Capture the cell that displays the provided text and extract its [X, Y] central coordinate. 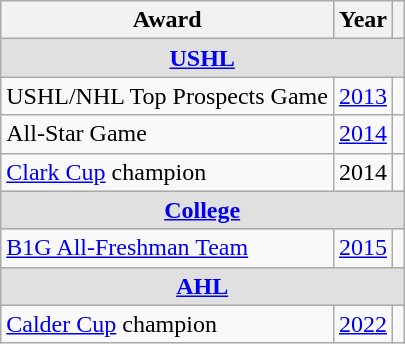
B1G All-Freshman Team [168, 248]
2022 [362, 324]
USHL [202, 58]
USHL/NHL Top Prospects Game [168, 96]
Award [168, 20]
2013 [362, 96]
AHL [202, 286]
2015 [362, 248]
Year [362, 20]
Clark Cup champion [168, 172]
All-Star Game [168, 134]
Calder Cup champion [168, 324]
College [202, 210]
